Return (x, y) of the center of cell containing provided text 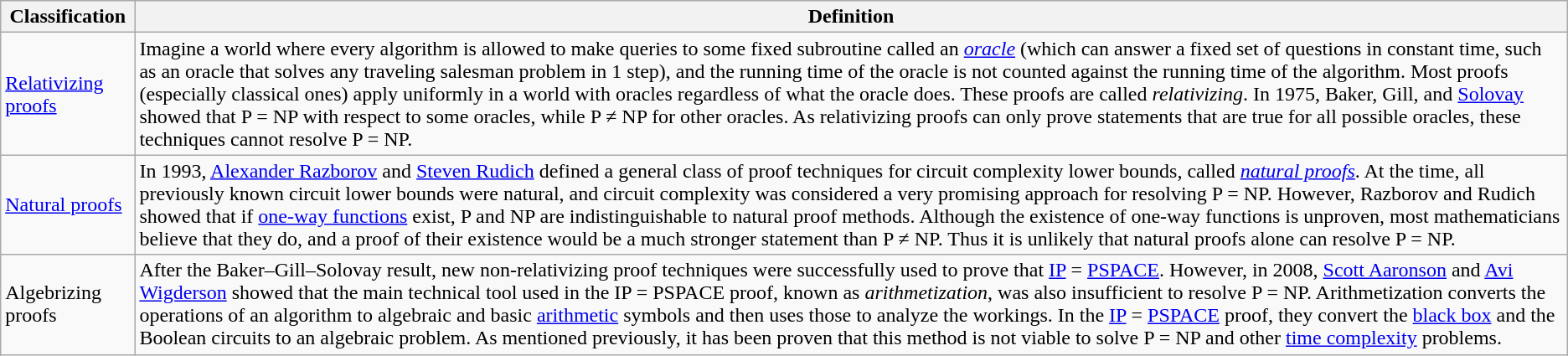
Relativizing proofs (68, 94)
Algebrizing proofs (68, 305)
Definition (851, 17)
Natural proofs (68, 204)
Classification (68, 17)
